Find where the given text appears and provide that cell's center as [X, Y] coordinate. 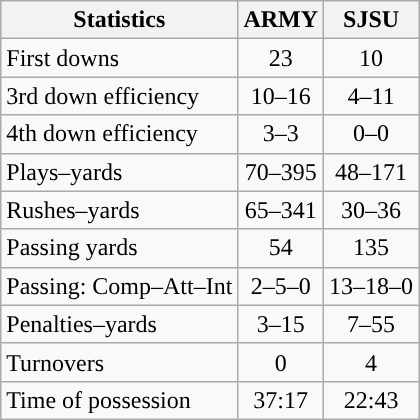
54 [281, 248]
2–5–0 [281, 286]
Turnovers [120, 362]
10–16 [281, 96]
Plays–yards [120, 172]
0 [281, 362]
SJSU [372, 20]
3–15 [281, 324]
37:17 [281, 400]
48–171 [372, 172]
135 [372, 248]
4th down efficiency [120, 134]
Time of possession [120, 400]
ARMY [281, 20]
Rushes–yards [120, 210]
65–341 [281, 210]
22:43 [372, 400]
Penalties–yards [120, 324]
Passing: Comp–Att–Int [120, 286]
Statistics [120, 20]
First downs [120, 58]
10 [372, 58]
23 [281, 58]
7–55 [372, 324]
30–36 [372, 210]
Passing yards [120, 248]
3–3 [281, 134]
13–18–0 [372, 286]
4 [372, 362]
70–395 [281, 172]
4–11 [372, 96]
3rd down efficiency [120, 96]
0–0 [372, 134]
